Return (X, Y) of the center of cell containing provided text 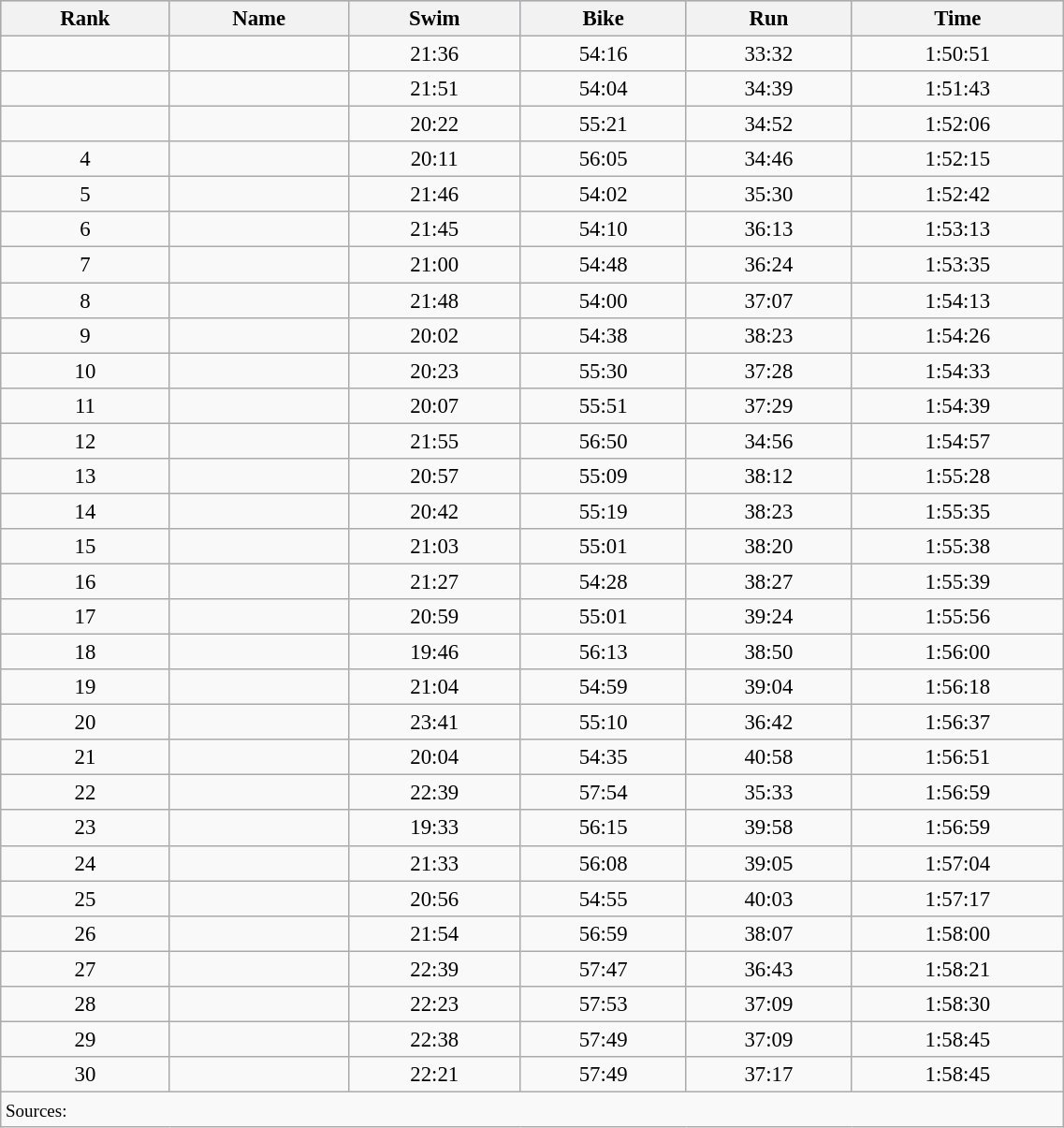
1:55:39 (958, 581)
19:46 (434, 652)
Rank (85, 19)
20:11 (434, 159)
30 (85, 1075)
26 (85, 933)
55:19 (603, 511)
10 (85, 371)
36:43 (769, 969)
1:52:15 (958, 159)
37:29 (769, 405)
56:59 (603, 933)
33:32 (769, 54)
1:54:13 (958, 300)
54:55 (603, 899)
1:56:37 (958, 723)
38:27 (769, 581)
54:16 (603, 54)
23 (85, 828)
21:27 (434, 581)
1:52:06 (958, 125)
21:04 (434, 687)
25 (85, 899)
57:54 (603, 793)
9 (85, 335)
54:59 (603, 687)
8 (85, 300)
21:46 (434, 195)
36:24 (769, 265)
20:22 (434, 125)
38:20 (769, 547)
38:50 (769, 652)
1:53:35 (958, 265)
14 (85, 511)
57:53 (603, 1004)
1:56:51 (958, 757)
57:47 (603, 969)
21:55 (434, 441)
20:57 (434, 476)
55:30 (603, 371)
13 (85, 476)
22 (85, 793)
1:58:21 (958, 969)
54:28 (603, 581)
20 (85, 723)
1:55:35 (958, 511)
20:42 (434, 511)
39:58 (769, 828)
19:33 (434, 828)
23:41 (434, 723)
34:46 (769, 159)
54:48 (603, 265)
21:48 (434, 300)
1:55:56 (958, 617)
1:57:04 (958, 863)
54:00 (603, 300)
22:23 (434, 1004)
55:10 (603, 723)
1:58:00 (958, 933)
22:38 (434, 1039)
Name (258, 19)
Run (769, 19)
35:33 (769, 793)
21 (85, 757)
20:07 (434, 405)
28 (85, 1004)
39:24 (769, 617)
21:45 (434, 229)
1:53:13 (958, 229)
27 (85, 969)
54:38 (603, 335)
1:55:28 (958, 476)
20:59 (434, 617)
1:57:17 (958, 899)
56:50 (603, 441)
39:05 (769, 863)
54:02 (603, 195)
1:56:18 (958, 687)
Time (958, 19)
34:52 (769, 125)
1:55:38 (958, 547)
56:05 (603, 159)
56:13 (603, 652)
1:56:00 (958, 652)
54:35 (603, 757)
6 (85, 229)
55:09 (603, 476)
21:33 (434, 863)
21:36 (434, 54)
34:39 (769, 89)
36:13 (769, 229)
34:56 (769, 441)
1:50:51 (958, 54)
12 (85, 441)
1:52:42 (958, 195)
7 (85, 265)
21:51 (434, 89)
54:04 (603, 89)
39:04 (769, 687)
20:56 (434, 899)
1:51:43 (958, 89)
15 (85, 547)
20:02 (434, 335)
21:00 (434, 265)
40:03 (769, 899)
22:21 (434, 1075)
21:54 (434, 933)
38:12 (769, 476)
20:23 (434, 371)
38:07 (769, 933)
16 (85, 581)
37:17 (769, 1075)
56:15 (603, 828)
Sources: (532, 1109)
29 (85, 1039)
4 (85, 159)
1:54:33 (958, 371)
Swim (434, 19)
40:58 (769, 757)
37:28 (769, 371)
1:54:39 (958, 405)
55:21 (603, 125)
20:04 (434, 757)
24 (85, 863)
36:42 (769, 723)
56:08 (603, 863)
1:58:30 (958, 1004)
1:54:57 (958, 441)
54:10 (603, 229)
19 (85, 687)
21:03 (434, 547)
11 (85, 405)
Bike (603, 19)
18 (85, 652)
17 (85, 617)
1:54:26 (958, 335)
5 (85, 195)
37:07 (769, 300)
35:30 (769, 195)
55:51 (603, 405)
